Output the [X, Y] coordinate of the center of the cell containing the given text.  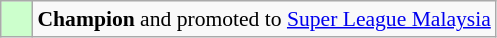
Champion and promoted to Super League Malaysia [264, 19]
